Find where the given text appears and provide that cell's center as (x, y) coordinate. 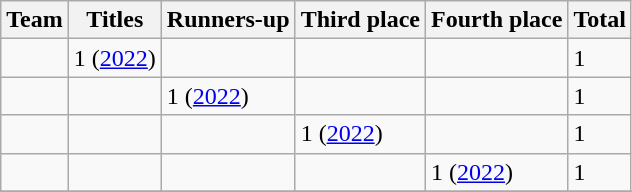
Titles (114, 20)
Runners-up (228, 20)
Fourth place (497, 20)
Third place (360, 20)
Total (600, 20)
Team (35, 20)
